Search for the cell housing the specified text and yield its [X, Y] center coordinate. 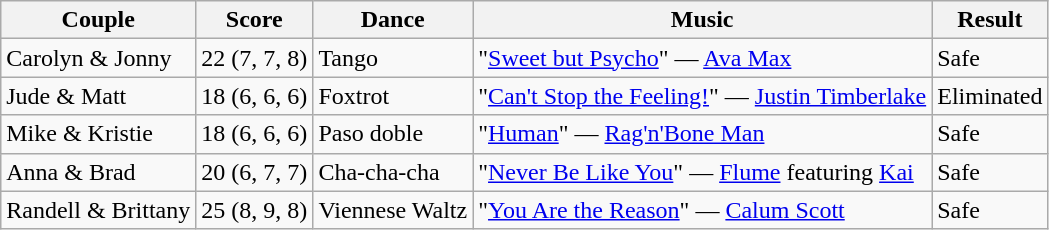
Dance [393, 20]
20 (6, 7, 7) [254, 172]
Music [702, 20]
Paso doble [393, 134]
"Sweet but Psycho" — Ava Max [702, 58]
Cha-cha-cha [393, 172]
Carolyn & Jonny [98, 58]
Jude & Matt [98, 96]
Eliminated [990, 96]
Result [990, 20]
"Never Be Like You" — Flume featuring Kai [702, 172]
Foxtrot [393, 96]
Score [254, 20]
"You Are the Reason" — Calum Scott [702, 210]
Tango [393, 58]
Couple [98, 20]
"Human" — Rag'n'Bone Man [702, 134]
22 (7, 7, 8) [254, 58]
"Can't Stop the Feeling!" — Justin Timberlake [702, 96]
Mike & Kristie [98, 134]
25 (8, 9, 8) [254, 210]
Randell & Brittany [98, 210]
Anna & Brad [98, 172]
Viennese Waltz [393, 210]
